Scan for the cell matching the given text and deliver its (x, y) coordinate at center. 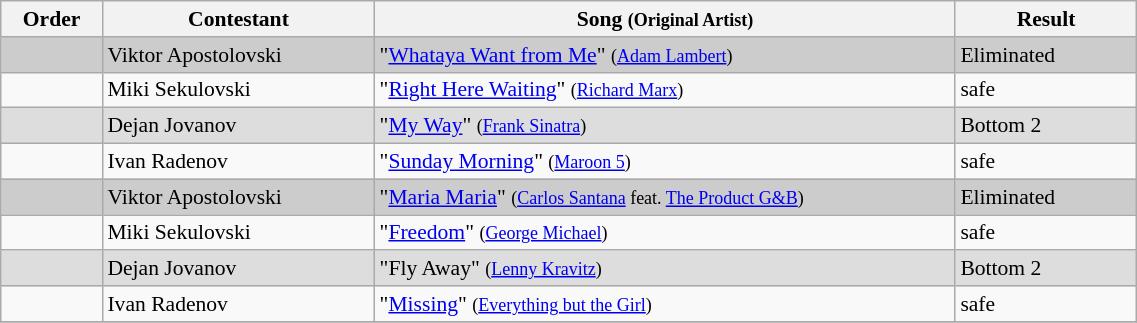
Song (Original Artist) (666, 19)
"Freedom" (George Michael) (666, 233)
Order (52, 19)
"Fly Away" (Lenny Kravitz) (666, 269)
Result (1046, 19)
Contestant (238, 19)
"My Way" (Frank Sinatra) (666, 126)
"Whataya Want from Me" (Adam Lambert) (666, 55)
"Maria Maria" (Carlos Santana feat. The Product G&B) (666, 197)
"Right Here Waiting" (Richard Marx) (666, 90)
"Missing" (Everything but the Girl) (666, 304)
"Sunday Morning" (Maroon 5) (666, 162)
